Find where the given text appears and provide that cell's center as [X, Y] coordinate. 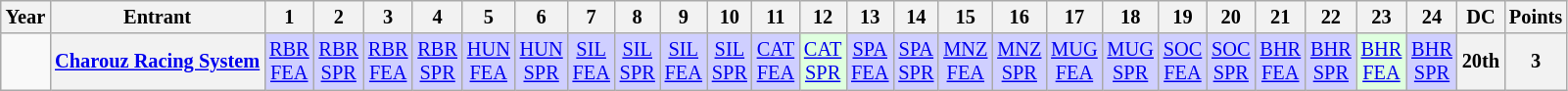
4 [437, 17]
Points [1536, 17]
SOCSPR [1230, 62]
SPAFEA [870, 62]
2 [339, 17]
Entrant [157, 17]
23 [1382, 17]
5 [489, 17]
13 [870, 17]
SOCFEA [1183, 62]
19 [1183, 17]
1 [289, 17]
SPASPR [916, 62]
24 [1432, 17]
CATFEA [776, 62]
CATSPR [823, 62]
18 [1130, 17]
22 [1331, 17]
Charouz Racing System [157, 62]
14 [916, 17]
DC [1481, 17]
20th [1481, 62]
11 [776, 17]
21 [1280, 17]
6 [542, 17]
17 [1073, 17]
7 [592, 17]
20 [1230, 17]
HUNSPR [542, 62]
9 [684, 17]
10 [730, 17]
HUNFEA [489, 62]
MNZFEA [966, 62]
15 [966, 17]
Year [25, 17]
12 [823, 17]
MUGFEA [1073, 62]
MUGSPR [1130, 62]
MNZSPR [1019, 62]
8 [638, 17]
16 [1019, 17]
